For the text-containing cell, return its midpoint in (X, Y) coordinate format. 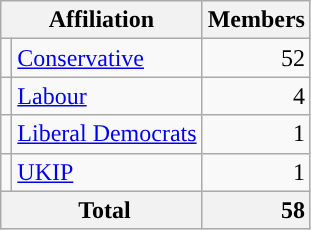
Affiliation (102, 20)
Members (256, 20)
UKIP (107, 172)
4 (256, 96)
Conservative (107, 58)
Liberal Democrats (107, 134)
Labour (107, 96)
52 (256, 58)
Total (102, 210)
58 (256, 210)
